Determine the [X, Y] coordinate at the center of the cell enclosing the given text.  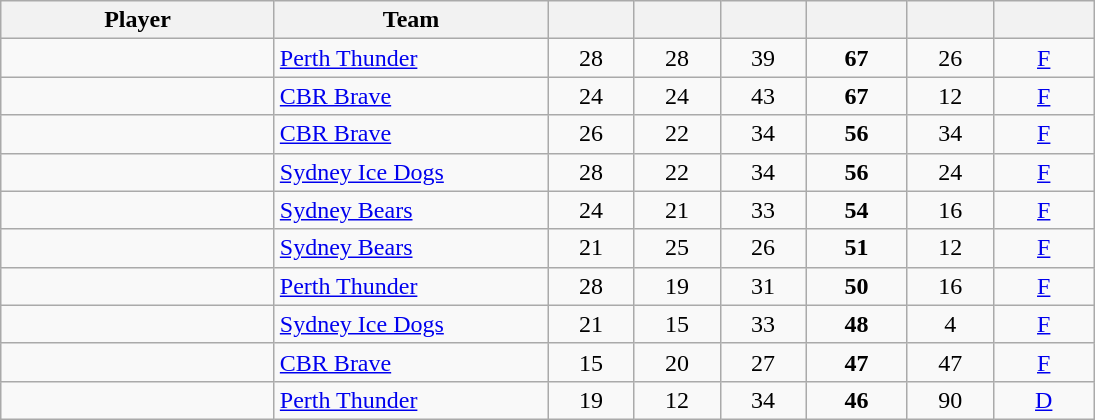
46 [856, 400]
50 [856, 286]
D [1044, 400]
39 [763, 58]
31 [763, 286]
25 [677, 248]
43 [763, 96]
54 [856, 210]
90 [950, 400]
Player [138, 20]
27 [763, 362]
Team [411, 20]
48 [856, 324]
20 [677, 362]
51 [856, 248]
4 [950, 324]
